Return [x, y] of the center of cell containing provided text 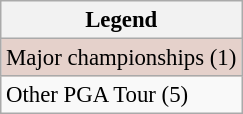
Legend [122, 20]
Other PGA Tour (5) [122, 95]
Major championships (1) [122, 58]
